Extract the [x, y] coordinate from the center of the cell holding the provided text.  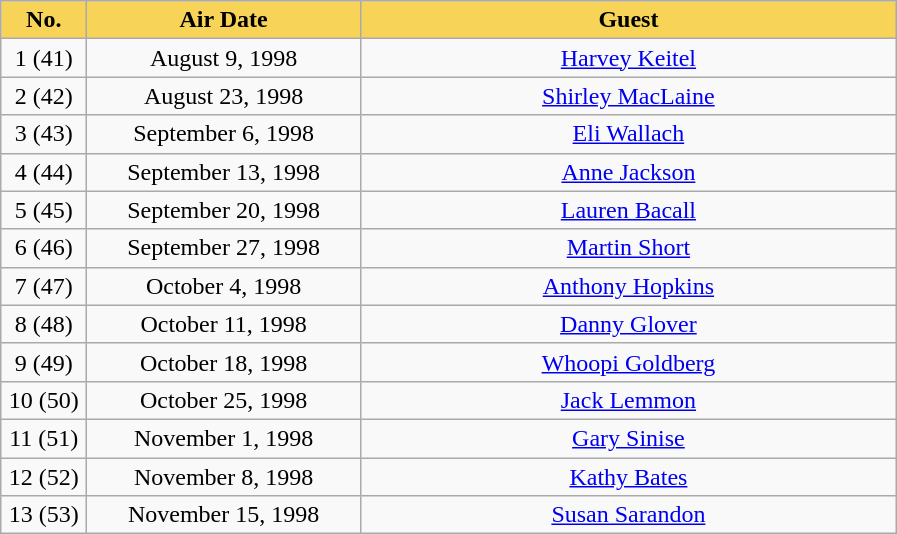
September 20, 1998 [224, 210]
11 (51) [44, 438]
August 9, 1998 [224, 58]
13 (53) [44, 515]
September 27, 1998 [224, 248]
Shirley MacLaine [628, 96]
Danny Glover [628, 324]
6 (46) [44, 248]
October 18, 1998 [224, 362]
Anne Jackson [628, 172]
October 25, 1998 [224, 400]
Jack Lemmon [628, 400]
Lauren Bacall [628, 210]
1 (41) [44, 58]
August 23, 1998 [224, 96]
7 (47) [44, 286]
September 6, 1998 [224, 134]
Air Date [224, 20]
Susan Sarandon [628, 515]
Whoopi Goldberg [628, 362]
November 1, 1998 [224, 438]
2 (42) [44, 96]
November 8, 1998 [224, 477]
Eli Wallach [628, 134]
Gary Sinise [628, 438]
No. [44, 20]
November 15, 1998 [224, 515]
12 (52) [44, 477]
October 11, 1998 [224, 324]
Kathy Bates [628, 477]
September 13, 1998 [224, 172]
10 (50) [44, 400]
Martin Short [628, 248]
Anthony Hopkins [628, 286]
Guest [628, 20]
8 (48) [44, 324]
3 (43) [44, 134]
4 (44) [44, 172]
Harvey Keitel [628, 58]
October 4, 1998 [224, 286]
9 (49) [44, 362]
5 (45) [44, 210]
